Pinpoint the cell where the given text exists, returning its [x, y] midpoint coordinate. 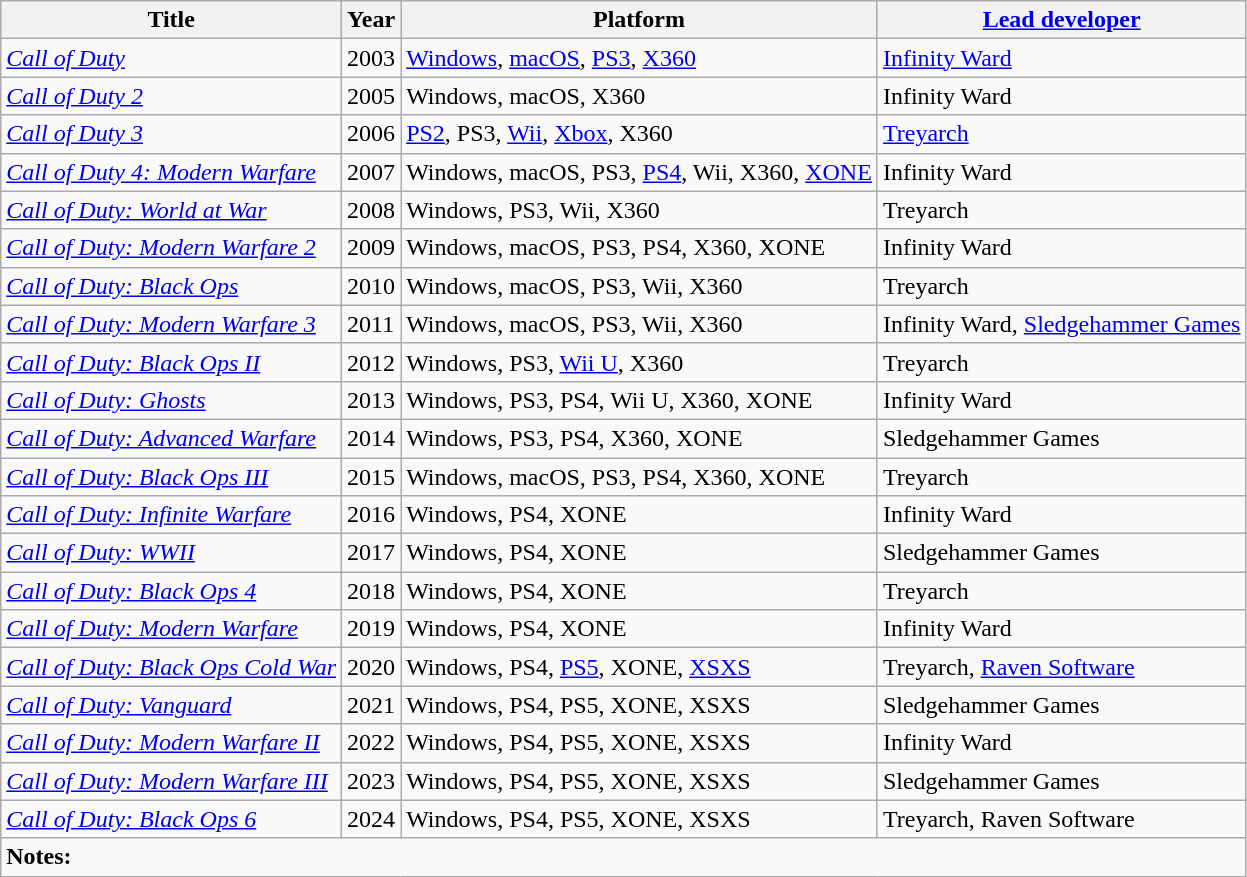
Call of Duty: Black Ops II [172, 362]
2014 [372, 438]
Windows, PS3, PS4, Wii U, X360, XONE [640, 400]
2024 [372, 819]
Call of Duty: Black Ops 6 [172, 819]
Call of Duty 4: Modern Warfare [172, 172]
2006 [372, 134]
2008 [372, 210]
Lead developer [1062, 20]
2018 [372, 591]
2017 [372, 553]
2011 [372, 324]
Call of Duty: Advanced Warfare [172, 438]
Call of Duty: Black Ops III [172, 477]
Call of Duty: WWII [172, 553]
Call of Duty 2 [172, 96]
Call of Duty: Infinite Warfare [172, 515]
2021 [372, 705]
Call of Duty: Black Ops Cold War [172, 667]
2016 [372, 515]
Windows, PS3, Wii U, X360 [640, 362]
2019 [372, 629]
2007 [372, 172]
Call of Duty: Modern Warfare II [172, 743]
Windows, PS3, PS4, X360, XONE [640, 438]
2012 [372, 362]
Call of Duty: Modern Warfare 3 [172, 324]
Call of Duty [172, 58]
Call of Duty: Black Ops [172, 286]
Call of Duty: Ghosts [172, 400]
Notes: [624, 857]
Windows, macOS, X360 [640, 96]
2022 [372, 743]
Platform [640, 20]
Year [372, 20]
Infinity Ward, Sledgehammer Games [1062, 324]
2015 [372, 477]
Call of Duty: Modern Warfare III [172, 781]
Windows, macOS, PS3, X360 [640, 58]
Call of Duty: Modern Warfare [172, 629]
Windows, PS3, Wii, X360 [640, 210]
2003 [372, 58]
2009 [372, 248]
Call of Duty: Vanguard [172, 705]
2005 [372, 96]
2010 [372, 286]
Call of Duty: Modern Warfare 2 [172, 248]
PS2, PS3, Wii, Xbox, X360 [640, 134]
Call of Duty 3 [172, 134]
Title [172, 20]
2023 [372, 781]
2020 [372, 667]
Call of Duty: Black Ops 4 [172, 591]
2013 [372, 400]
Call of Duty: World at War [172, 210]
Windows, macOS, PS3, PS4, Wii, X360, XONE [640, 172]
